Scan for the cell matching the given text and deliver its [x, y] coordinate at center. 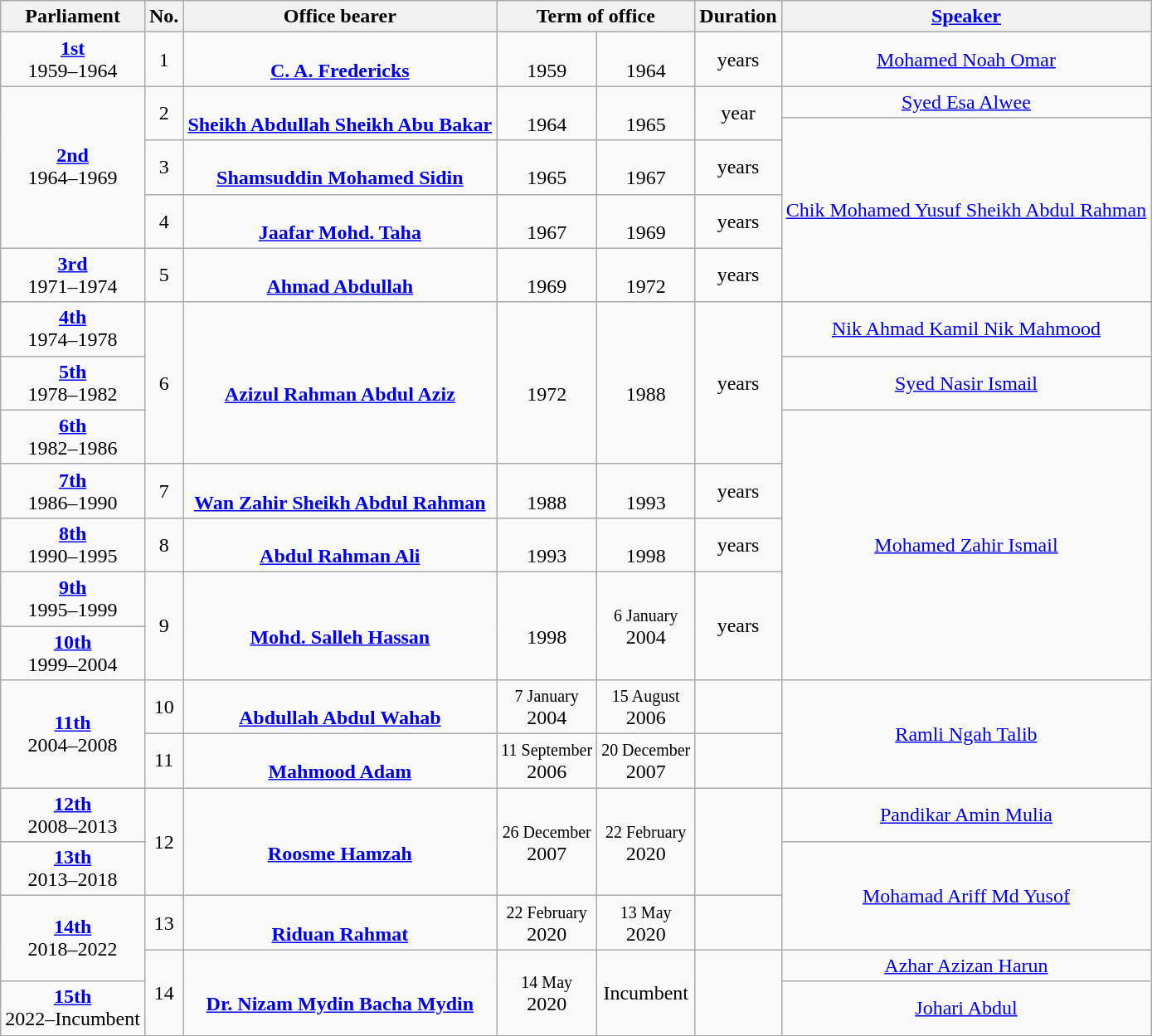
Term of office [595, 17]
5th1978–1982 [73, 383]
Ramli Ngah Talib [966, 734]
Syed Nasir Ismail [966, 383]
14 May2020 [547, 992]
Azizul Rahman Abdul Aziz [340, 383]
Sheikh Abdullah Sheikh Abu Bakar [340, 113]
Abdullah Abdul Wahab [340, 707]
6th1982–1986 [73, 436]
3rd1971–1974 [73, 275]
Johari Abdul [966, 1009]
13 [163, 922]
2 [163, 113]
11 September2006 [547, 761]
6 January2004 [646, 625]
10th1999–2004 [73, 652]
9 [163, 625]
26 December2007 [547, 842]
Parliament [73, 17]
Jaafar Mohd. Taha [340, 221]
7 [163, 491]
Mohamed Zahir Ismail [966, 544]
9th1995–1999 [73, 599]
11 [163, 761]
15 August2006 [646, 707]
Mohamed Noah Omar [966, 60]
Mohamad Ariff Md Yusof [966, 896]
year [738, 113]
14 [163, 992]
Abdul Rahman Ali [340, 544]
C. A. Fredericks [340, 60]
4 [163, 221]
20 December2007 [646, 761]
Shamsuddin Mohamed Sidin [340, 168]
Syed Esa Alwee [966, 102]
15th2022–Incumbent [73, 1009]
Office bearer [340, 17]
Dr. Nizam Mydin Bacha Mydin [340, 992]
Duration [738, 17]
13 May2020 [646, 922]
Riduan Rahmat [340, 922]
Incumbent [646, 992]
Mahmood Adam [340, 761]
1 [163, 60]
12th2008–2013 [73, 815]
Speaker [966, 17]
Ahmad Abdullah [340, 275]
Nik Ahmad Kamil Nik Mahmood [966, 328]
Roosme Hamzah [340, 842]
14th2018–2022 [73, 939]
Chik Mohamed Yusuf Sheikh Abdul Rahman [966, 210]
1959 [547, 60]
No. [163, 17]
8 [163, 544]
Wan Zahir Sheikh Abdul Rahman [340, 491]
6 [163, 383]
Pandikar Amin Mulia [966, 815]
13th2013–2018 [73, 869]
2nd1964–1969 [73, 168]
7th1986–1990 [73, 491]
11th2004–2008 [73, 734]
Mohd. Salleh Hassan [340, 625]
7 January2004 [547, 707]
1st1959–1964 [73, 60]
5 [163, 275]
10 [163, 707]
8th1990–1995 [73, 544]
4th1974–1978 [73, 328]
3 [163, 168]
Azhar Azizan Harun [966, 965]
12 [163, 842]
